Detect which cell encompasses the target text, then output its (X, Y) center coordinate. 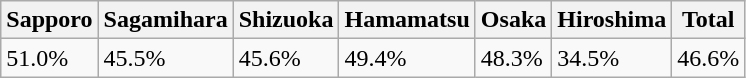
Osaka (513, 20)
Hiroshima (612, 20)
45.5% (166, 58)
Total (708, 20)
Sagamihara (166, 20)
46.6% (708, 58)
51.0% (50, 58)
49.4% (407, 58)
Shizuoka (286, 20)
Hamamatsu (407, 20)
45.6% (286, 58)
34.5% (612, 58)
Sapporo (50, 20)
48.3% (513, 58)
